Locate the cell with the specified text and output its [X, Y] center coordinate. 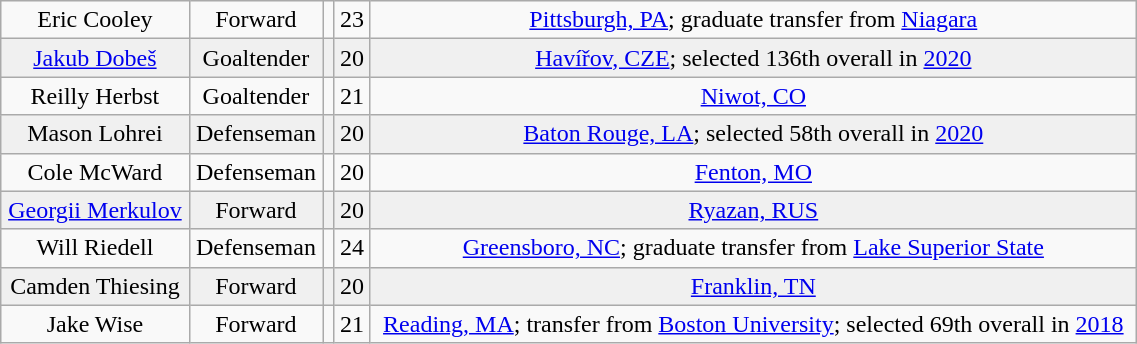
Pittsburgh, PA; graduate transfer from Niagara [754, 20]
Will Riedell [95, 248]
Havířov, CZE; selected 136th overall in 2020 [754, 58]
24 [352, 248]
Fenton, MO [754, 172]
Jakub Dobeš [95, 58]
Reading, MA; transfer from Boston University; selected 69th overall in 2018 [754, 324]
Reilly Herbst [95, 96]
Eric Cooley [95, 20]
Greensboro, NC; graduate transfer from Lake Superior State [754, 248]
Ryazan, RUS [754, 210]
Franklin, TN [754, 286]
Mason Lohrei [95, 134]
Georgii Merkulov [95, 210]
Jake Wise [95, 324]
Niwot, CO [754, 96]
Baton Rouge, LA; selected 58th overall in 2020 [754, 134]
Camden Thiesing [95, 286]
Cole McWard [95, 172]
23 [352, 20]
